Capture the cell that displays the provided text and extract its [x, y] central coordinate. 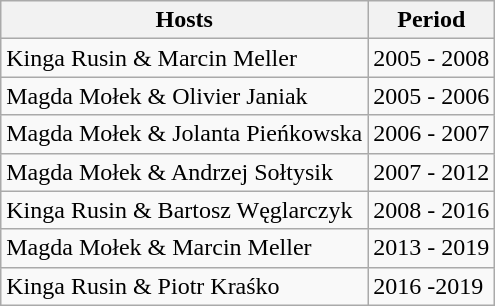
2013 - 2019 [432, 248]
Period [432, 20]
2006 - 2007 [432, 134]
Kinga Rusin & Piotr Kraśko [184, 286]
Magda Mołek & Jolanta Pieńkowska [184, 134]
2008 - 2016 [432, 210]
2005 - 2006 [432, 96]
2007 - 2012 [432, 172]
Hosts [184, 20]
Magda Mołek & Olivier Janiak [184, 96]
2005 - 2008 [432, 58]
Kinga Rusin & Marcin Meller [184, 58]
2016 -2019 [432, 286]
Kinga Rusin & Bartosz Węglarczyk [184, 210]
Magda Mołek & Marcin Meller [184, 248]
Magda Mołek & Andrzej Sołtysik [184, 172]
